Find where the given text appears and provide that cell's center as [X, Y] coordinate. 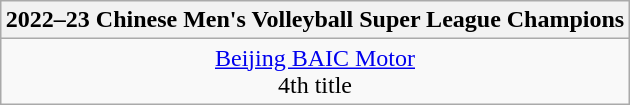
2022–23 Chinese Men's Volleyball Super League Champions [314, 20]
Beijing BAIC Motor4th title [314, 72]
